From the cell containing the given text, extract its center point as [x, y] coordinate. 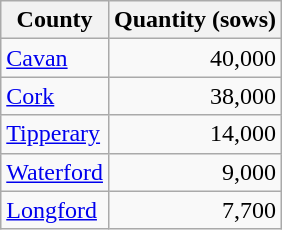
Cavan [55, 58]
Waterford [55, 172]
40,000 [194, 58]
38,000 [194, 96]
9,000 [194, 172]
Quantity (sows) [194, 20]
County [55, 20]
Tipperary [55, 134]
Longford [55, 210]
Cork [55, 96]
14,000 [194, 134]
7,700 [194, 210]
